Return [X, Y] of the center of cell containing provided text 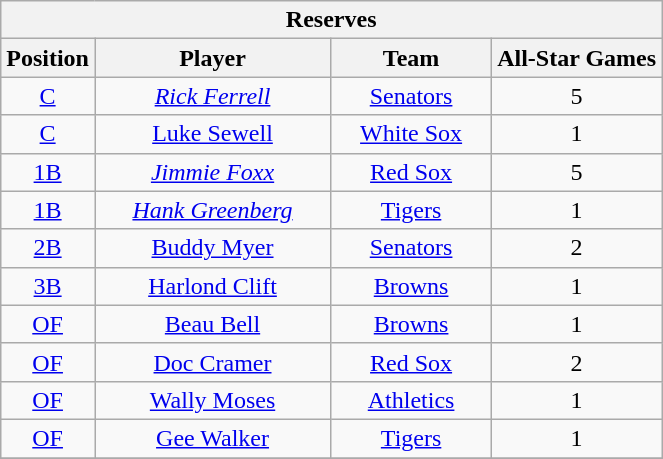
Position [48, 58]
Doc Cramer [212, 362]
White Sox [412, 134]
Wally Moses [212, 400]
3B [48, 286]
Buddy Myer [212, 248]
Reserves [332, 20]
Luke Sewell [212, 134]
Jimmie Foxx [212, 172]
Athletics [412, 400]
Beau Bell [212, 324]
Harlond Clift [212, 286]
Gee Walker [212, 438]
2B [48, 248]
Team [412, 58]
All-Star Games [577, 58]
Player [212, 58]
Rick Ferrell [212, 96]
Hank Greenberg [212, 210]
